From the cell containing the given text, extract its center point as [X, Y] coordinate. 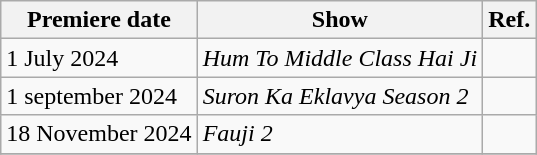
1 July 2024 [99, 58]
Premiere date [99, 20]
Fauji 2 [340, 134]
Ref. [510, 20]
Suron Ka Eklavya Season 2 [340, 96]
1 september 2024 [99, 96]
18 November 2024 [99, 134]
Show [340, 20]
Hum To Middle Class Hai Ji [340, 58]
